Scan for the cell matching the given text and deliver its (x, y) coordinate at center. 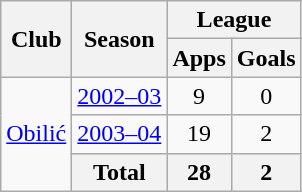
9 (199, 96)
Club (36, 39)
2002–03 (120, 96)
28 (199, 172)
0 (266, 96)
Apps (199, 58)
2003–04 (120, 134)
Obilić (36, 134)
Season (120, 39)
League (234, 20)
Total (120, 172)
19 (199, 134)
Goals (266, 58)
